For the text-containing cell, return its midpoint in (x, y) coordinate format. 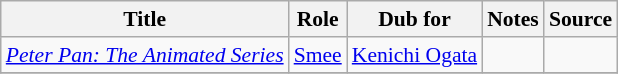
Source (580, 19)
Kenichi Ogata (414, 55)
Dub for (414, 19)
Peter Pan: The Animated Series (145, 55)
Role (318, 19)
Title (145, 19)
Notes (513, 19)
Smee (318, 55)
